Provide the (X, Y) coordinate of the cell's center where the given text is located.  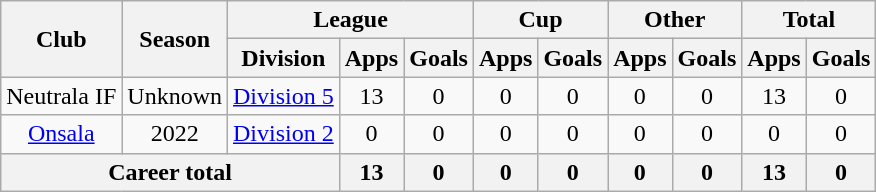
Division 5 (284, 96)
Onsala (62, 134)
Club (62, 39)
2022 (175, 134)
Unknown (175, 96)
Division 2 (284, 134)
Career total (170, 172)
Season (175, 39)
Other (675, 20)
League (351, 20)
Division (284, 58)
Neutrala IF (62, 96)
Total (809, 20)
Cup (540, 20)
